Scan for the cell matching the given text and deliver its [X, Y] coordinate at center. 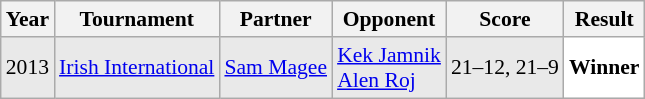
Year [28, 19]
Irish International [136, 68]
Winner [604, 68]
21–12, 21–9 [505, 68]
Kek Jamnik Alen Roj [389, 68]
Partner [276, 19]
Score [505, 19]
Result [604, 19]
2013 [28, 68]
Tournament [136, 19]
Opponent [389, 19]
Sam Magee [276, 68]
